Pinpoint the cell where the given text exists, returning its [x, y] midpoint coordinate. 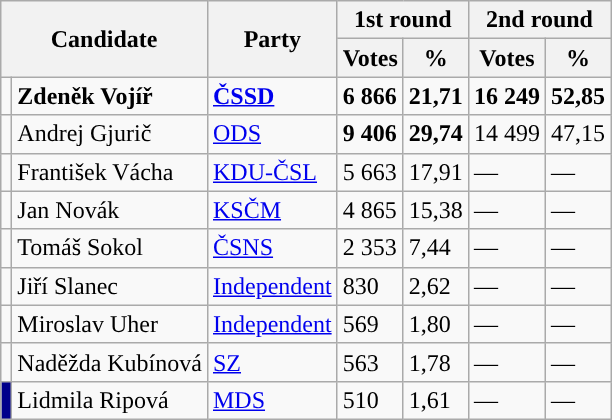
Candidate [104, 39]
21,71 [436, 96]
1,80 [436, 324]
Party [272, 39]
1st round [402, 20]
2nd round [539, 20]
569 [370, 324]
MDS [272, 400]
5 663 [370, 172]
2 353 [370, 248]
1,78 [436, 362]
17,91 [436, 172]
Zdeněk Vojíř [110, 96]
František Vácha [110, 172]
Lidmila Ripová [110, 400]
Naděžda Kubínová [110, 362]
6 866 [370, 96]
1,61 [436, 400]
KDU-ČSL [272, 172]
7,44 [436, 248]
47,15 [578, 134]
Andrej Gjurič [110, 134]
830 [370, 286]
29,74 [436, 134]
15,38 [436, 210]
9 406 [370, 134]
Jiří Slanec [110, 286]
Jan Novák [110, 210]
16 249 [506, 96]
52,85 [578, 96]
ODS [272, 134]
SZ [272, 362]
4 865 [370, 210]
Tomáš Sokol [110, 248]
KSČM [272, 210]
Miroslav Uher [110, 324]
ČSSD [272, 96]
563 [370, 362]
ČSNS [272, 248]
14 499 [506, 134]
510 [370, 400]
2,62 [436, 286]
